Output the [x, y] coordinate of the center of the cell containing the given text.  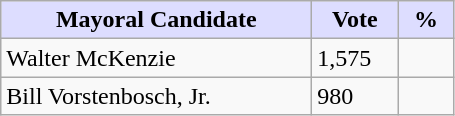
Vote [355, 20]
1,575 [355, 58]
980 [355, 96]
Walter McKenzie [156, 58]
Mayoral Candidate [156, 20]
% [426, 20]
Bill Vorstenbosch, Jr. [156, 96]
